Return [x, y] of the center of cell containing provided text 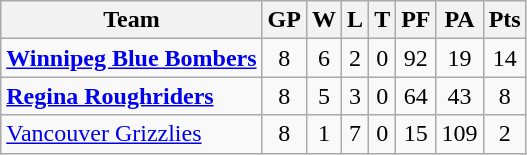
Vancouver Grizzlies [132, 134]
PF [416, 20]
PA [460, 20]
43 [460, 96]
Winnipeg Blue Bombers [132, 58]
92 [416, 58]
109 [460, 134]
6 [324, 58]
Pts [504, 20]
3 [356, 96]
19 [460, 58]
14 [504, 58]
7 [356, 134]
W [324, 20]
5 [324, 96]
15 [416, 134]
T [382, 20]
64 [416, 96]
1 [324, 134]
L [356, 20]
GP [284, 20]
Regina Roughriders [132, 96]
Team [132, 20]
